For the text-containing cell, return its midpoint in (x, y) coordinate format. 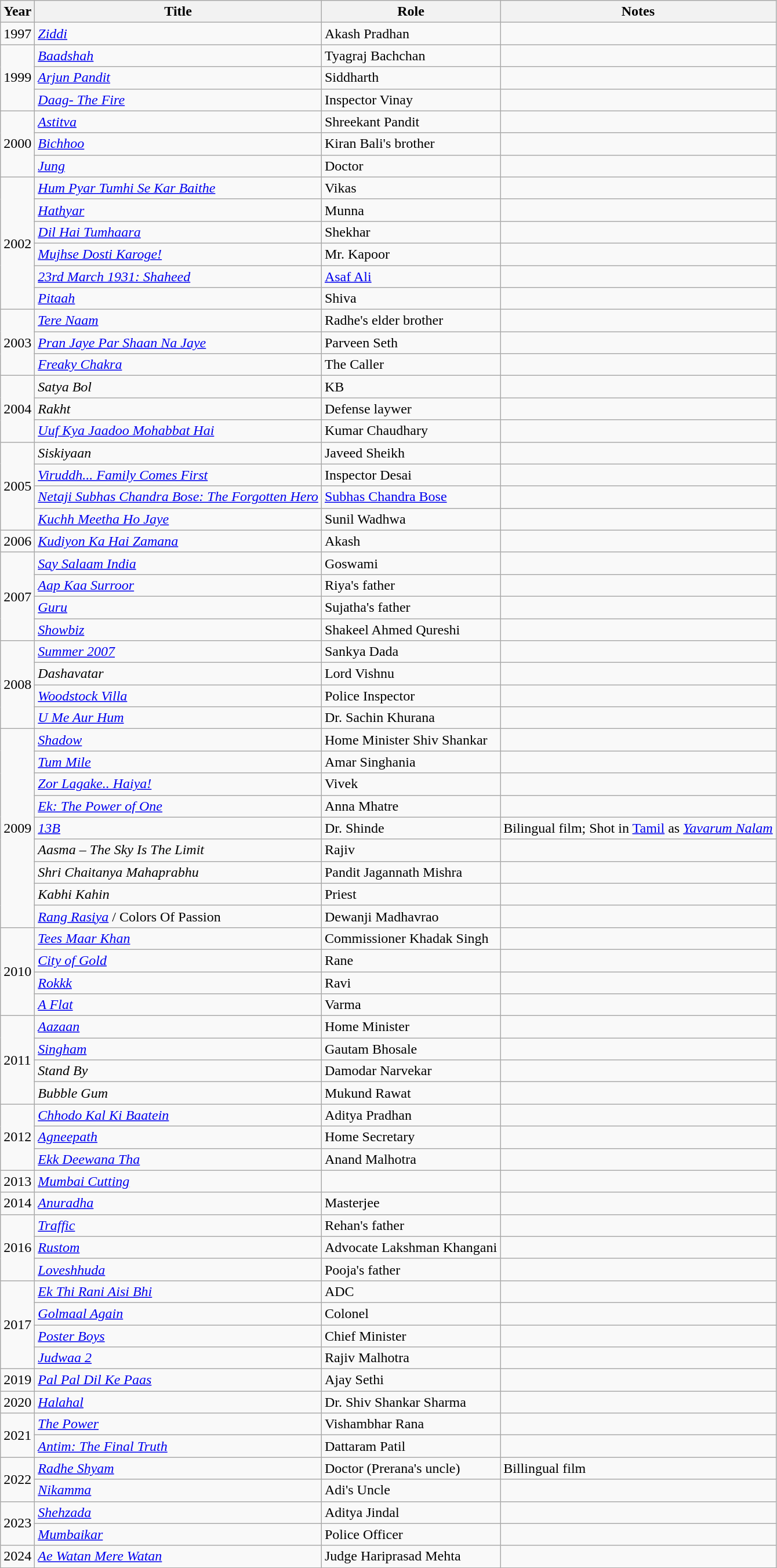
Jung (179, 166)
2016 (17, 1247)
Home Minister Shiv Shankar (411, 740)
Tum Mile (179, 762)
Priest (411, 894)
Siskiyaan (179, 453)
2023 (17, 1523)
Halahal (179, 1402)
Ek: The Power of One (179, 806)
Doctor (Prerana's uncle) (411, 1468)
Dr. Shinde (411, 828)
Home Secretary (411, 1137)
2007 (17, 596)
Role (411, 12)
Arjun Pandit (179, 78)
2010 (17, 971)
Mujhse Dosti Karoge! (179, 254)
Nikamma (179, 1490)
Munna (411, 210)
Sujatha's father (411, 607)
Sankya Dada (411, 652)
Colonel (411, 1313)
Kabhi Kahin (179, 894)
Anuradha (179, 1203)
23rd March 1931: Shaheed (179, 277)
Anna Mhatre (411, 806)
Dattaram Patil (411, 1446)
Shehzada (179, 1512)
Shakeel Ahmed Qureshi (411, 629)
Mumbaikar (179, 1534)
Vishambhar Rana (411, 1424)
Masterjee (411, 1203)
Varma (411, 1005)
Ekk Deewana Tha (179, 1159)
Ziddi (179, 34)
Mukund Rawat (411, 1093)
Javeed Sheikh (411, 453)
Pooja's father (411, 1269)
2020 (17, 1402)
Showbiz (179, 629)
Lord Vishnu (411, 674)
Title (179, 12)
13B (179, 828)
Year (17, 12)
Chief Minister (411, 1335)
Rajiv Malhotra (411, 1358)
Inspector Vinay (411, 100)
Pal Pal Dil Ke Paas (179, 1380)
Commissioner Khadak Singh (411, 938)
Mumbai Cutting (179, 1181)
Radhe Shyam (179, 1468)
Traffic (179, 1225)
2000 (17, 144)
Loveshhuda (179, 1269)
KB (411, 387)
Poster Boys (179, 1335)
Singham (179, 1049)
Judwaa 2 (179, 1358)
Ek Thi Rani Aisi Bhi (179, 1291)
Vivek (411, 784)
Baadshah (179, 56)
Judge Hariprasad Mehta (411, 1556)
2021 (17, 1435)
Shreekant Pandit (411, 122)
Ravi (411, 983)
Aasma – The Sky Is The Limit (179, 850)
Freaky Chakra (179, 365)
ADC (411, 1291)
Akash (411, 541)
Defense laywer (411, 409)
Viruddh... Family Comes First (179, 475)
Rajiv (411, 850)
Notes (638, 12)
2012 (17, 1137)
1999 (17, 78)
Aazaan (179, 1027)
Pandit Jagannath Mishra (411, 872)
Golmaal Again (179, 1313)
Sunil Wadhwa (411, 519)
Astitva (179, 122)
Aditya Pradhan (411, 1115)
Bichhoo (179, 144)
Dr. Shiv Shankar Sharma (411, 1402)
Siddharth (411, 78)
2009 (17, 828)
Shiva (411, 299)
Inspector Desai (411, 475)
Aditya Jindal (411, 1512)
2014 (17, 1203)
Riya's father (411, 585)
Kumar Chaudhary (411, 431)
Kiran Bali's brother (411, 144)
Kudiyon Ka Hai Zamana (179, 541)
Advocate Lakshman Khangani (411, 1247)
2022 (17, 1479)
Pran Jaye Par Shaan Na Jaye (179, 343)
Daag- The Fire (179, 100)
Akash Pradhan (411, 34)
Vikas (411, 188)
Ajay Sethi (411, 1380)
The Caller (411, 365)
Rustom (179, 1247)
Chhodo Kal Ki Baatein (179, 1115)
Summer 2007 (179, 652)
Rane (411, 960)
Shekhar (411, 232)
Gautam Bhosale (411, 1049)
Rokkk (179, 983)
Shadow (179, 740)
A Flat (179, 1005)
Kuchh Meetha Ho Jaye (179, 519)
Dashavatar (179, 674)
Antim: The Final Truth (179, 1446)
Hum Pyar Tumhi Se Kar Baithe (179, 188)
Bubble Gum (179, 1093)
The Power (179, 1424)
Asaf Ali (411, 277)
Radhe's elder brother (411, 321)
1997 (17, 34)
Parveen Seth (411, 343)
2008 (17, 685)
2011 (17, 1060)
2017 (17, 1324)
Satya Bol (179, 387)
Stand By (179, 1071)
2013 (17, 1181)
Damodar Narvekar (411, 1071)
Billingual film (638, 1468)
Police Officer (411, 1534)
Dewanji Madhavrao (411, 916)
Uuf Kya Jaadoo Mohabbat Hai (179, 431)
2004 (17, 409)
Dr. Sachin Khurana (411, 718)
Guru (179, 607)
Bilingual film; Shot in Tamil as Yavarum Nalam (638, 828)
Rakht (179, 409)
2005 (17, 486)
Rehan's father (411, 1225)
Shri Chaitanya Mahaprabhu (179, 872)
Pitaah (179, 299)
2002 (17, 243)
Ae Watan Mere Watan (179, 1556)
Mr. Kapoor (411, 254)
Dil Hai Tumhaara (179, 232)
U Me Aur Hum (179, 718)
Say Salaam India (179, 563)
Goswami (411, 563)
Tees Maar Khan (179, 938)
2006 (17, 541)
Amar Singhania (411, 762)
Anand Malhotra (411, 1159)
Doctor (411, 166)
Tere Naam (179, 321)
Rang Rasiya / Colors Of Passion (179, 916)
Police Inspector (411, 696)
Agneepath (179, 1137)
2024 (17, 1556)
Aap Kaa Surroor (179, 585)
Home Minister (411, 1027)
Tyagraj Bachchan (411, 56)
Hathyar (179, 210)
2003 (17, 343)
Woodstock Villa (179, 696)
Adi's Uncle (411, 1490)
City of Gold (179, 960)
Zor Lagake.. Haiya! (179, 784)
Netaji Subhas Chandra Bose: The Forgotten Hero (179, 497)
Subhas Chandra Bose (411, 497)
2019 (17, 1380)
